Provide the (x, y) coordinate of the cell's center where the given text is located.  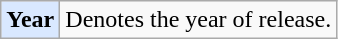
Year (30, 20)
Denotes the year of release. (198, 20)
